Scan for the cell matching the given text and deliver its (x, y) coordinate at center. 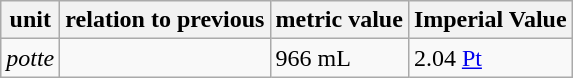
relation to previous (165, 20)
potte (30, 58)
2.04 Pt (490, 58)
unit (30, 20)
Imperial Value (490, 20)
966 mL (339, 58)
metric value (339, 20)
